Provide the [x, y] coordinate of the cell's center where the given text is located.  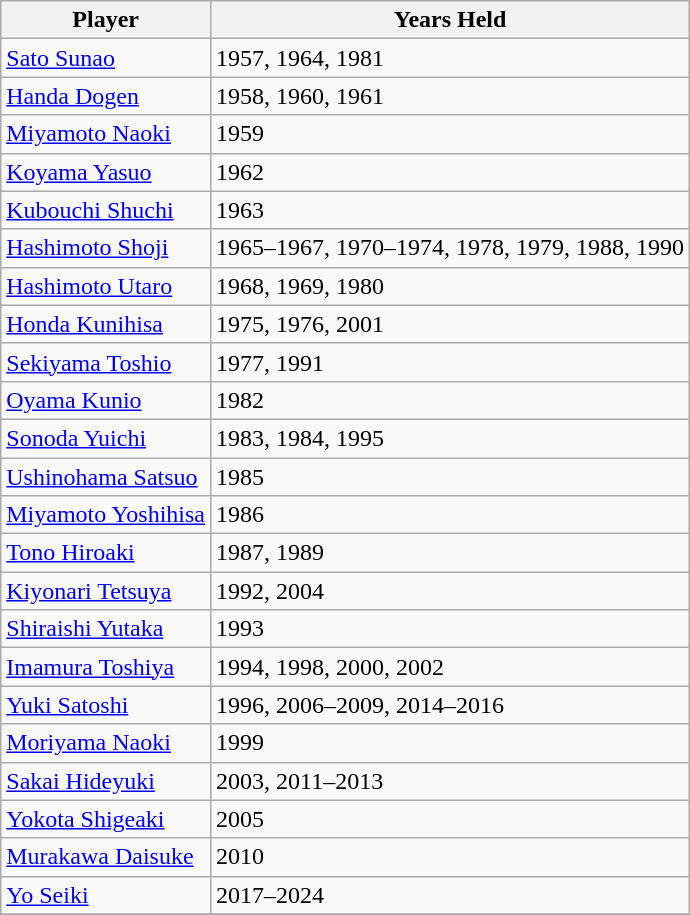
1958, 1960, 1961 [450, 96]
Shiraishi Yutaka [106, 629]
Yokota Shigeaki [106, 819]
1975, 1976, 2001 [450, 324]
Sakai Hideyuki [106, 781]
Player [106, 20]
2005 [450, 819]
Hashimoto Utaro [106, 286]
1985 [450, 477]
1963 [450, 210]
1968, 1969, 1980 [450, 286]
1993 [450, 629]
Years Held [450, 20]
1992, 2004 [450, 591]
Yo Seiki [106, 895]
1983, 1984, 1995 [450, 438]
1986 [450, 515]
1999 [450, 743]
Sato Sunao [106, 58]
2017–2024 [450, 895]
Sonoda Yuichi [106, 438]
Hashimoto Shoji [106, 248]
Kubouchi Shuchi [106, 210]
1982 [450, 400]
Tono Hiroaki [106, 553]
Sekiyama Toshio [106, 362]
Yuki Satoshi [106, 705]
1987, 1989 [450, 553]
Miyamoto Yoshihisa [106, 515]
1962 [450, 172]
Murakawa Daisuke [106, 857]
Koyama Yasuo [106, 172]
1959 [450, 134]
1996, 2006–2009, 2014–2016 [450, 705]
1994, 1998, 2000, 2002 [450, 667]
Kiyonari Tetsuya [106, 591]
Handa Dogen [106, 96]
2003, 2011–2013 [450, 781]
1965–1967, 1970–1974, 1978, 1979, 1988, 1990 [450, 248]
Oyama Kunio [106, 400]
2010 [450, 857]
Moriyama Naoki [106, 743]
Miyamoto Naoki [106, 134]
1957, 1964, 1981 [450, 58]
Ushinohama Satsuo [106, 477]
Honda Kunihisa [106, 324]
1977, 1991 [450, 362]
Imamura Toshiya [106, 667]
